Find where the given text appears and provide that cell's center as (X, Y) coordinate. 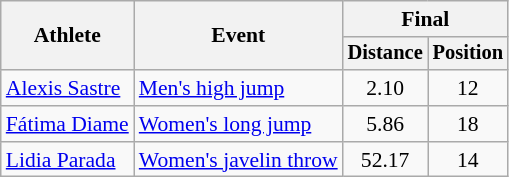
Final (426, 19)
Event (238, 36)
Men's high jump (238, 88)
12 (468, 88)
2.10 (386, 88)
5.86 (386, 124)
Distance (386, 54)
Position (468, 54)
Fátima Diame (68, 124)
Alexis Sastre (68, 88)
Athlete (68, 36)
Women's long jump (238, 124)
18 (468, 124)
